From the cell containing the given text, extract its center point as (x, y) coordinate. 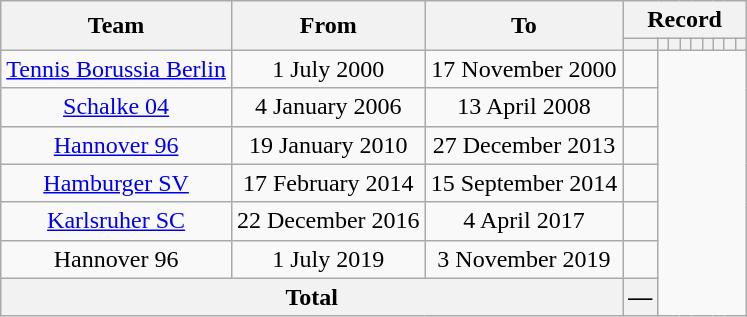
Karlsruher SC (116, 221)
Team (116, 26)
Hamburger SV (116, 183)
27 December 2013 (524, 145)
1 July 2000 (328, 69)
To (524, 26)
Record (685, 20)
Schalke 04 (116, 107)
13 April 2008 (524, 107)
15 September 2014 (524, 183)
3 November 2019 (524, 259)
1 July 2019 (328, 259)
— (640, 297)
4 April 2017 (524, 221)
From (328, 26)
Tennis Borussia Berlin (116, 69)
19 January 2010 (328, 145)
17 February 2014 (328, 183)
17 November 2000 (524, 69)
4 January 2006 (328, 107)
22 December 2016 (328, 221)
Total (312, 297)
